Pinpoint the cell where the given text exists, returning its (x, y) midpoint coordinate. 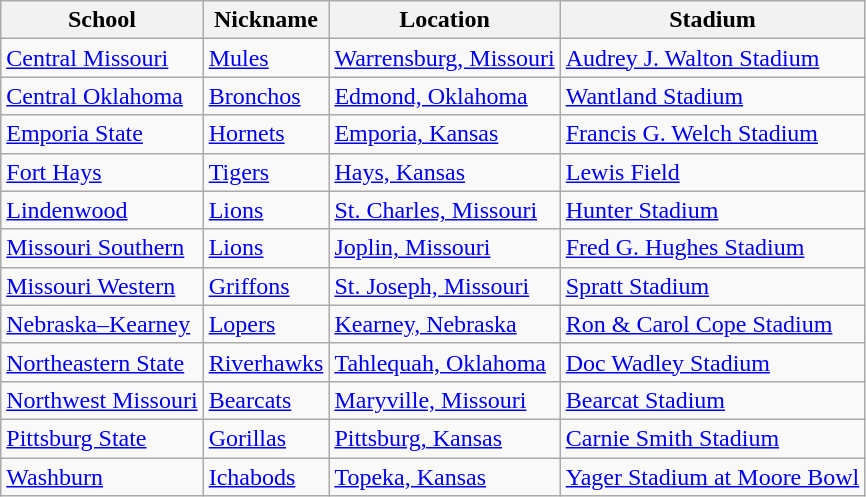
Gorillas (266, 438)
St. Charles, Missouri (444, 210)
Lopers (266, 324)
Hunter Stadium (712, 210)
Mules (266, 58)
Carnie Smith Stadium (712, 438)
Missouri Southern (102, 248)
Griffons (266, 286)
Audrey J. Walton Stadium (712, 58)
Yager Stadium at Moore Bowl (712, 477)
Maryville, Missouri (444, 400)
Warrensburg, Missouri (444, 58)
Lindenwood (102, 210)
St. Joseph, Missouri (444, 286)
Nebraska–Kearney (102, 324)
Francis G. Welch Stadium (712, 134)
Hornets (266, 134)
Bearcats (266, 400)
Bronchos (266, 96)
Lewis Field (712, 172)
Tigers (266, 172)
Nickname (266, 20)
Doc Wadley Stadium (712, 362)
Bearcat Stadium (712, 400)
Wantland Stadium (712, 96)
Northeastern State (102, 362)
School (102, 20)
Emporia State (102, 134)
Northwest Missouri (102, 400)
Fred G. Hughes Stadium (712, 248)
Central Missouri (102, 58)
Tahlequah, Oklahoma (444, 362)
Central Oklahoma (102, 96)
Hays, Kansas (444, 172)
Pittsburg, Kansas (444, 438)
Riverhawks (266, 362)
Kearney, Nebraska (444, 324)
Topeka, Kansas (444, 477)
Ichabods (266, 477)
Stadium (712, 20)
Location (444, 20)
Edmond, Oklahoma (444, 96)
Spratt Stadium (712, 286)
Fort Hays (102, 172)
Joplin, Missouri (444, 248)
Missouri Western (102, 286)
Ron & Carol Cope Stadium (712, 324)
Washburn (102, 477)
Emporia, Kansas (444, 134)
Pittsburg State (102, 438)
